Return (X, Y) of the center of cell containing provided text 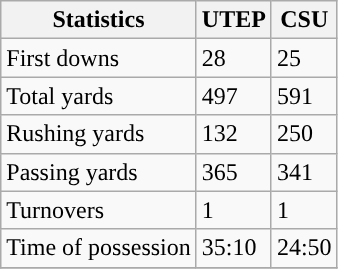
497 (234, 96)
UTEP (234, 20)
591 (304, 96)
Time of possession (99, 248)
24:50 (304, 248)
28 (234, 58)
First downs (99, 58)
365 (234, 172)
132 (234, 134)
250 (304, 134)
CSU (304, 20)
Turnovers (99, 210)
Total yards (99, 96)
Passing yards (99, 172)
341 (304, 172)
Statistics (99, 20)
25 (304, 58)
35:10 (234, 248)
Rushing yards (99, 134)
